Return (X, Y) of the center of cell containing provided text 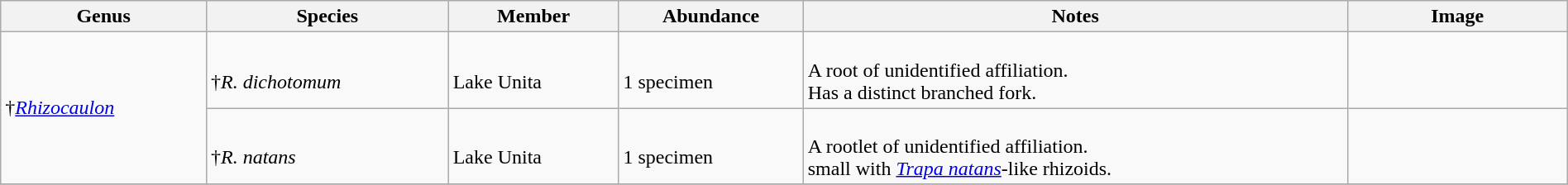
A rootlet of unidentified affiliation. small with Trapa natans-like rhizoids. (1075, 146)
†R. dichotomum (327, 70)
Species (327, 17)
Abundance (711, 17)
†Rhizocaulon (104, 108)
Notes (1075, 17)
Genus (104, 17)
Member (533, 17)
A root of unidentified affiliation.Has a distinct branched fork. (1075, 70)
†R. natans (327, 146)
Image (1457, 17)
